Output the (x, y) coordinate of the center of the cell containing the given text.  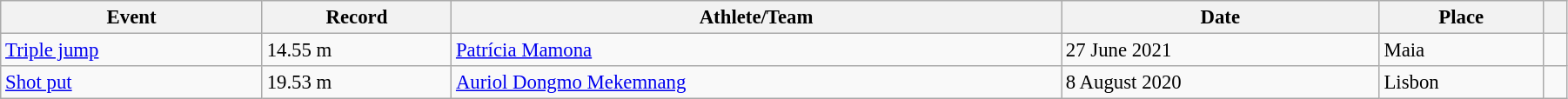
Triple jump (132, 50)
Patrícia Mamona (757, 50)
Auriol Dongmo Mekemnang (757, 82)
14.55 m (357, 50)
Place (1461, 17)
Maia (1461, 50)
Shot put (132, 82)
8 August 2020 (1221, 82)
Athlete/Team (757, 17)
Record (357, 17)
Date (1221, 17)
19.53 m (357, 82)
27 June 2021 (1221, 50)
Event (132, 17)
Lisbon (1461, 82)
